Capture the cell that displays the provided text and extract its (x, y) central coordinate. 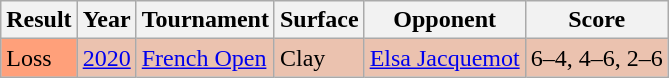
Surface (319, 20)
French Open (205, 58)
2020 (106, 58)
Clay (319, 58)
Tournament (205, 20)
Elsa Jacquemot (444, 58)
Loss (39, 58)
Score (596, 20)
Year (106, 20)
Opponent (444, 20)
Result (39, 20)
6–4, 4–6, 2–6 (596, 58)
